Return [x, y] of the center of cell containing provided text 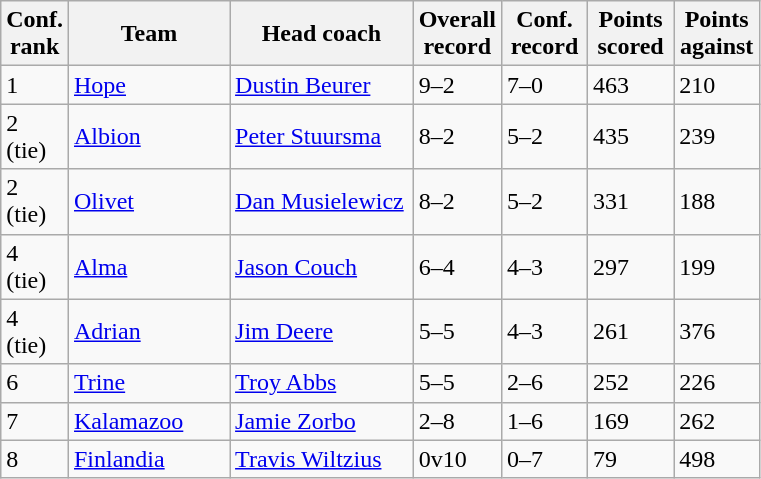
Alma [148, 266]
Jamie Zorbo [322, 421]
2–8 [457, 421]
Albion [148, 136]
199 [717, 266]
Trine [148, 383]
498 [717, 459]
297 [631, 266]
Olivet [148, 202]
Adrian [148, 332]
210 [717, 85]
463 [631, 85]
6–4 [457, 266]
331 [631, 202]
Travis Wiltzius [322, 459]
7–0 [544, 85]
Conf. record [544, 34]
Conf. rank [35, 34]
9–2 [457, 85]
Team [148, 34]
262 [717, 421]
7 [35, 421]
376 [717, 332]
261 [631, 332]
Overall record [457, 34]
8 [35, 459]
Finlandia [148, 459]
6 [35, 383]
0v10 [457, 459]
Hope [148, 85]
1–6 [544, 421]
Dustin Beurer [322, 85]
188 [717, 202]
2–6 [544, 383]
Points scored [631, 34]
Head coach [322, 34]
Troy Abbs [322, 383]
226 [717, 383]
79 [631, 459]
252 [631, 383]
Peter Stuursma [322, 136]
435 [631, 136]
239 [717, 136]
Jason Couch [322, 266]
169 [631, 421]
Points against [717, 34]
1 [35, 85]
0–7 [544, 459]
Kalamazoo [148, 421]
Dan Musielewicz [322, 202]
Jim Deere [322, 332]
